Capture the cell that displays the provided text and extract its [X, Y] central coordinate. 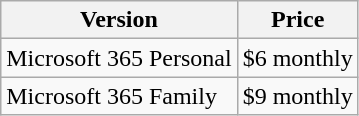
$6 monthly [298, 58]
Microsoft 365 Personal [119, 58]
Version [119, 20]
$9 monthly [298, 96]
Microsoft 365 Family [119, 96]
Price [298, 20]
